Scan for the cell matching the given text and deliver its (X, Y) coordinate at center. 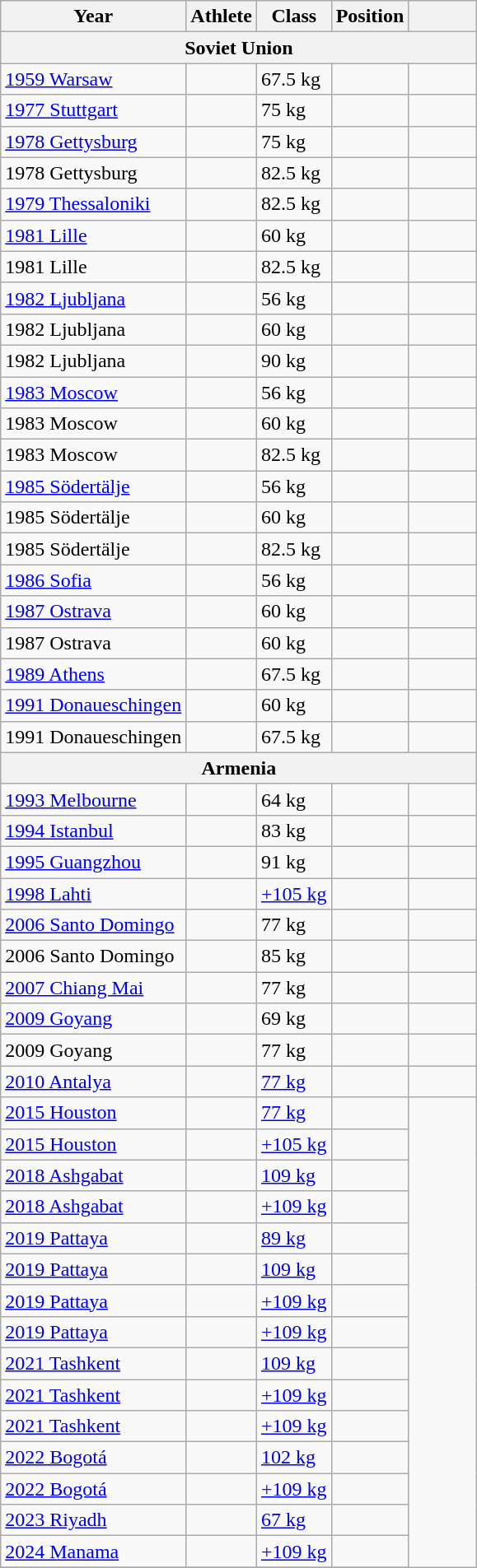
2023 Riyadh (94, 1520)
67 kg (293, 1520)
1986 Sofia (94, 580)
2010 Antalya (94, 1082)
91 kg (293, 862)
2024 Manama (94, 1552)
1979 Thessaloniki (94, 204)
Class (293, 16)
Year (94, 16)
1993 Melbourne (94, 799)
2007 Chiang Mai (94, 988)
Position (370, 16)
1977 Stuttgart (94, 110)
1995 Guangzhou (94, 862)
1998 Lahti (94, 893)
85 kg (293, 956)
1994 Istanbul (94, 831)
90 kg (293, 361)
Athlete (222, 16)
1959 Warsaw (94, 79)
89 kg (293, 1238)
69 kg (293, 1019)
Soviet Union (239, 48)
1989 Athens (94, 674)
102 kg (293, 1458)
83 kg (293, 831)
Armenia (239, 768)
64 kg (293, 799)
